Pinpoint the cell where the given text exists, returning its [x, y] midpoint coordinate. 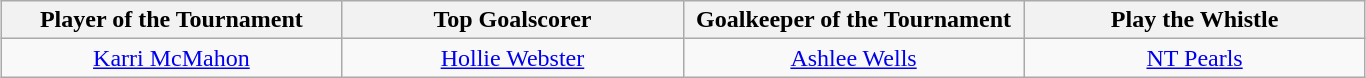
Hollie Webster [512, 58]
Ashlee Wells [854, 58]
Player of the Tournament [172, 20]
Karri McMahon [172, 58]
NT Pearls [1194, 58]
Goalkeeper of the Tournament [854, 20]
Top Goalscorer [512, 20]
Play the Whistle [1194, 20]
